Extract the (X, Y) coordinate from the center of the cell holding the provided text.  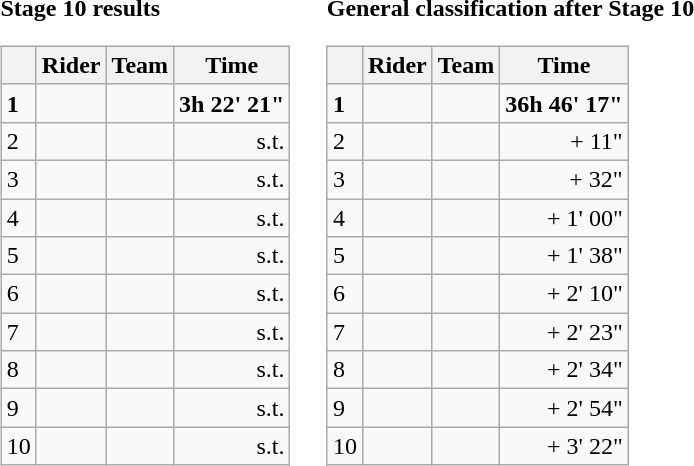
3h 22' 21" (232, 103)
+ 2' 34" (564, 370)
36h 46' 17" (564, 103)
+ 1' 00" (564, 217)
+ 11" (564, 141)
+ 32" (564, 179)
+ 2' 23" (564, 332)
+ 2' 54" (564, 408)
+ 1' 38" (564, 256)
+ 2' 10" (564, 294)
+ 3' 22" (564, 446)
